From the cell containing the given text, extract its center point as [x, y] coordinate. 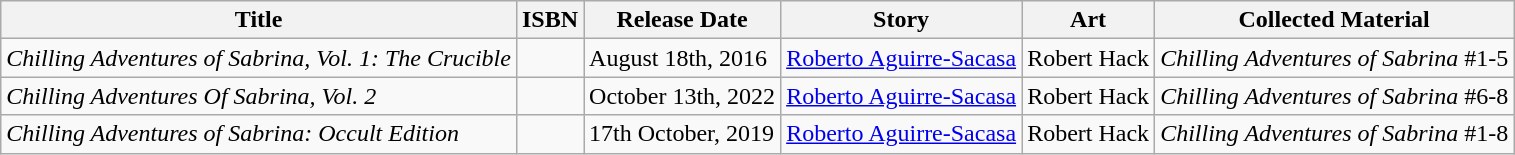
Chilling Adventures Of Sabrina, Vol. 2 [259, 96]
Chilling Adventures of Sabrina #1-5 [1334, 58]
17th October, 2019 [682, 134]
Chilling Adventures of Sabrina: Occult Edition [259, 134]
Story [902, 20]
Title [259, 20]
Chilling Adventures of Sabrina #6-8 [1334, 96]
Chilling Adventures of Sabrina #1-8 [1334, 134]
October 13th, 2022 [682, 96]
Art [1088, 20]
Chilling Adventures of Sabrina, Vol. 1: The Crucible [259, 58]
August 18th, 2016 [682, 58]
Release Date [682, 20]
Collected Material [1334, 20]
ISBN [550, 20]
